Find where the given text appears and provide that cell's center as [X, Y] coordinate. 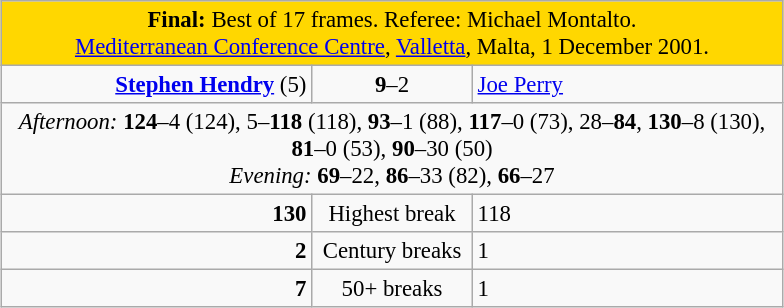
118 [628, 214]
50+ breaks [392, 289]
2 [156, 251]
Stephen Hendry (5) [156, 85]
Final: Best of 17 frames. Referee: Michael Montalto.Mediterranean Conference Centre, Valletta, Malta, 1 December 2001. [392, 34]
Joe Perry [628, 85]
130 [156, 214]
Afternoon: 124–4 (124), 5–118 (118), 93–1 (88), 117–0 (73), 28–84, 130–8 (130), 81–0 (53), 90–30 (50)Evening: 69–22, 86–33 (82), 66–27 [392, 149]
Century breaks [392, 251]
9–2 [392, 85]
Highest break [392, 214]
7 [156, 289]
